Return the [x, y] coordinate for the center point of the cell that contains the specified text.  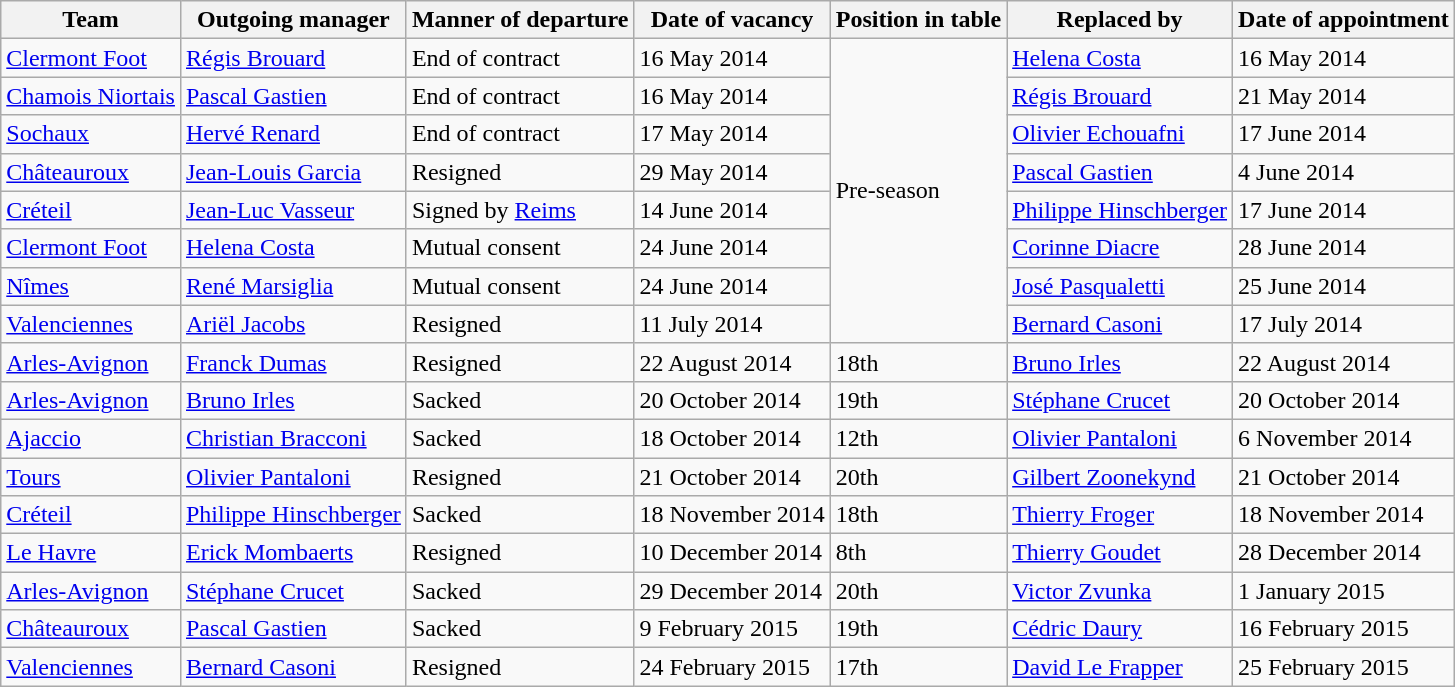
16 February 2015 [1344, 629]
Erick Mombaerts [293, 553]
8th [918, 553]
25 February 2015 [1344, 667]
17 July 2014 [1344, 324]
4 June 2014 [1344, 172]
Jean-Louis Garcia [293, 172]
14 June 2014 [732, 210]
29 December 2014 [732, 591]
René Marsiglia [293, 286]
Date of vacancy [732, 20]
11 July 2014 [732, 324]
Nîmes [91, 286]
Olivier Echouafni [1120, 134]
Thierry Froger [1120, 515]
Hervé Renard [293, 134]
Outgoing manager [293, 20]
24 February 2015 [732, 667]
12th [918, 438]
Date of appointment [1344, 20]
17 May 2014 [732, 134]
Sochaux [91, 134]
Chamois Niortais [91, 96]
18 October 2014 [732, 438]
Jean-Luc Vasseur [293, 210]
28 December 2014 [1344, 553]
Corinne Diacre [1120, 248]
Ariël Jacobs [293, 324]
Ajaccio [91, 438]
Replaced by [1120, 20]
29 May 2014 [732, 172]
Pre-season [918, 191]
Christian Bracconi [293, 438]
9 February 2015 [732, 629]
Team [91, 20]
Franck Dumas [293, 362]
Cédric Daury [1120, 629]
Position in table [918, 20]
Signed by Reims [520, 210]
25 June 2014 [1344, 286]
Victor Zvunka [1120, 591]
Manner of departure [520, 20]
Le Havre [91, 553]
José Pasqualetti [1120, 286]
Gilbert Zoonekynd [1120, 477]
6 November 2014 [1344, 438]
10 December 2014 [732, 553]
28 June 2014 [1344, 248]
Thierry Goudet [1120, 553]
1 January 2015 [1344, 591]
Tours [91, 477]
21 May 2014 [1344, 96]
David Le Frapper [1120, 667]
17th [918, 667]
